Return the [x, y] coordinate for the center point of the cell that contains the specified text.  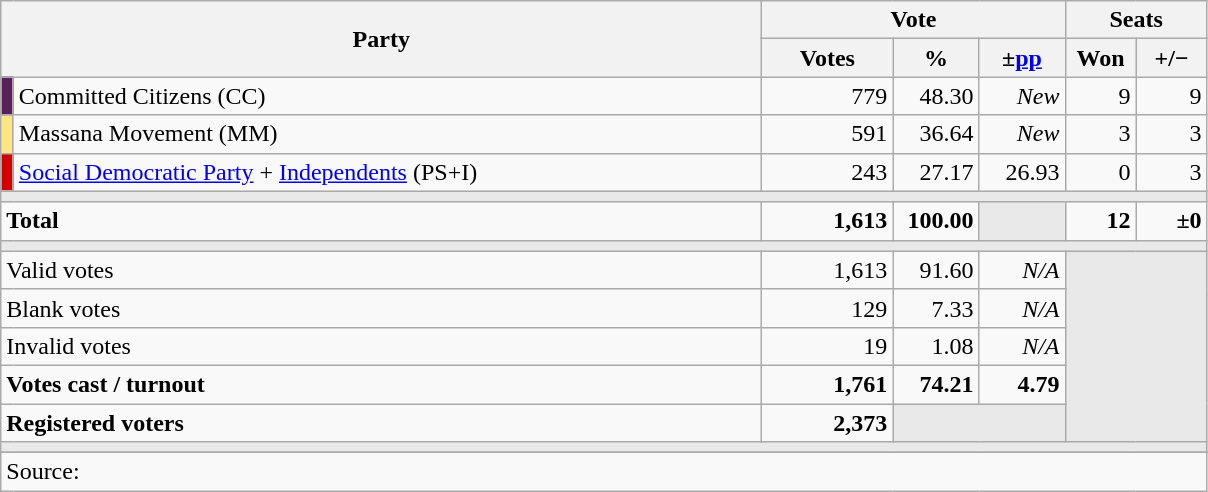
1,761 [828, 384]
129 [828, 308]
48.30 [936, 96]
12 [1100, 221]
Committed Citizens (CC) [387, 96]
91.60 [936, 270]
+/− [1172, 58]
Valid votes [382, 270]
Registered voters [382, 423]
779 [828, 96]
0 [1100, 172]
1.08 [936, 346]
Vote [914, 20]
2,373 [828, 423]
Votes [828, 58]
7.33 [936, 308]
Seats [1136, 20]
% [936, 58]
36.64 [936, 134]
4.79 [1022, 384]
Social Democratic Party + Independents (PS+I) [387, 172]
19 [828, 346]
Votes cast / turnout [382, 384]
Blank votes [382, 308]
Massana Movement (MM) [387, 134]
Total [382, 221]
243 [828, 172]
±0 [1172, 221]
26.93 [1022, 172]
±pp [1022, 58]
591 [828, 134]
Party [382, 39]
74.21 [936, 384]
Invalid votes [382, 346]
Source: [604, 472]
27.17 [936, 172]
Won [1100, 58]
100.00 [936, 221]
